Search for the cell housing the specified text and yield its [x, y] center coordinate. 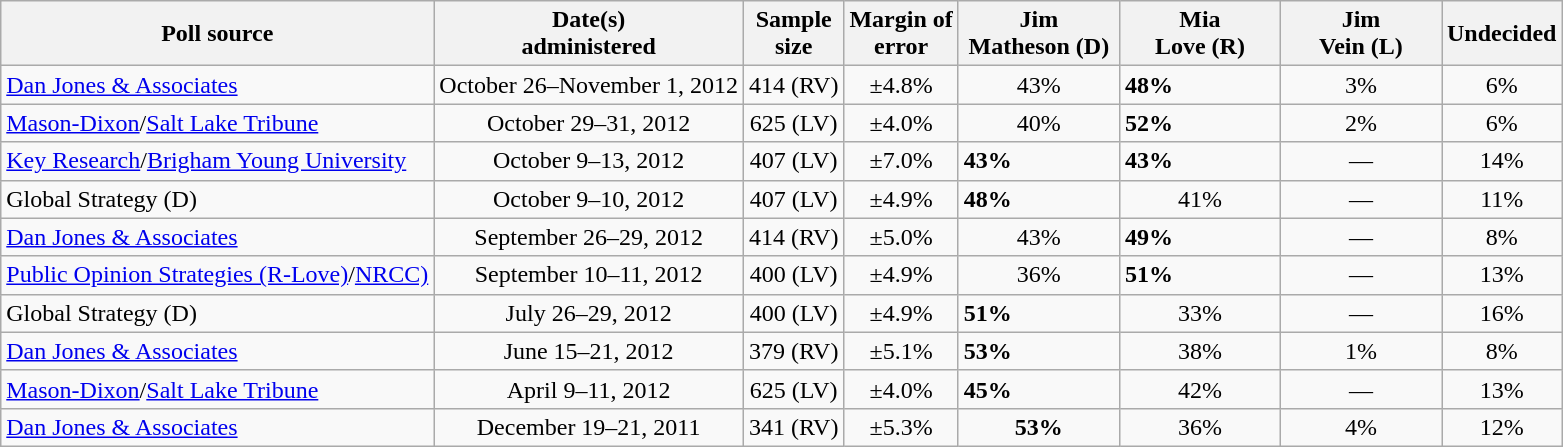
1% [1360, 351]
September 26–29, 2012 [589, 237]
Poll source [218, 34]
MiaLove (R) [1200, 34]
October 9–13, 2012 [589, 161]
Margin of error [901, 34]
40% [1038, 123]
April 9–11, 2012 [589, 389]
41% [1200, 199]
11% [1502, 199]
JimVein (L) [1360, 34]
October 29–31, 2012 [589, 123]
JimMatheson (D) [1038, 34]
July 26–29, 2012 [589, 313]
341 (RV) [793, 427]
2% [1360, 123]
Key Research/Brigham Young University [218, 161]
±4.8% [901, 85]
52% [1200, 123]
3% [1360, 85]
Samplesize [793, 34]
Date(s)administered [589, 34]
October 26–November 1, 2012 [589, 85]
16% [1502, 313]
42% [1200, 389]
33% [1200, 313]
±5.0% [901, 237]
14% [1502, 161]
June 15–21, 2012 [589, 351]
±7.0% [901, 161]
4% [1360, 427]
379 (RV) [793, 351]
December 19–21, 2011 [589, 427]
September 10–11, 2012 [589, 275]
49% [1200, 237]
±5.1% [901, 351]
Undecided [1502, 34]
October 9–10, 2012 [589, 199]
38% [1200, 351]
±5.3% [901, 427]
Public Opinion Strategies (R-Love)/NRCC) [218, 275]
45% [1038, 389]
12% [1502, 427]
